Capture the cell that displays the provided text and extract its (X, Y) central coordinate. 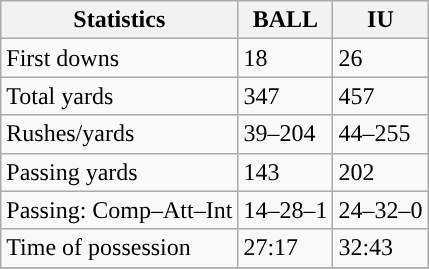
Passing: Comp–Att–Int (120, 210)
Passing yards (120, 172)
Statistics (120, 20)
32:43 (380, 248)
202 (380, 172)
First downs (120, 58)
Rushes/yards (120, 134)
44–255 (380, 134)
26 (380, 58)
143 (286, 172)
Time of possession (120, 248)
24–32–0 (380, 210)
27:17 (286, 248)
Total yards (120, 96)
IU (380, 20)
18 (286, 58)
457 (380, 96)
BALL (286, 20)
347 (286, 96)
14–28–1 (286, 210)
39–204 (286, 134)
